Return the [x, y] coordinate for the center point of the cell that contains the specified text.  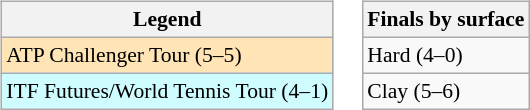
ATP Challenger Tour (5–5) [167, 55]
Hard (4–0) [446, 55]
Clay (5–6) [446, 91]
Finals by surface [446, 20]
ITF Futures/World Tennis Tour (4–1) [167, 91]
Legend [167, 20]
